Detect which cell encompasses the target text, then output its [x, y] center coordinate. 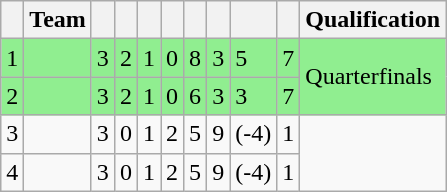
Quarterfinals [373, 77]
Qualification [373, 20]
4 [12, 172]
8 [196, 58]
Team [58, 20]
6 [196, 96]
